Return [x, y] of the center of cell containing provided text 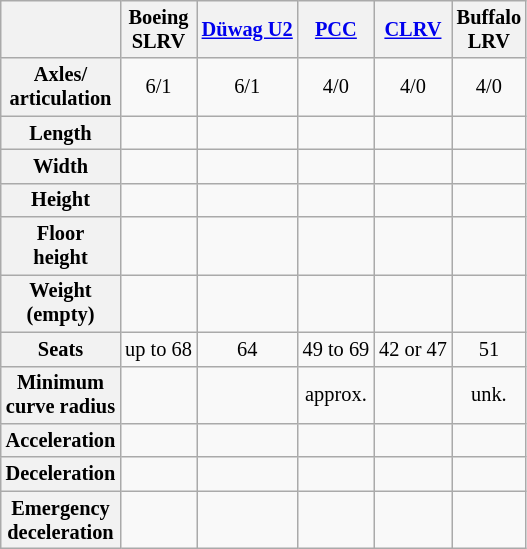
Deceleration [61, 474]
BuffaloLRV [489, 29]
approx. [336, 395]
49 to 69 [336, 349]
Seats [61, 349]
64 [248, 349]
PCC [336, 29]
42 or 47 [413, 349]
Düwag U2 [248, 29]
Floorheight [61, 246]
Minimumcurve radius [61, 395]
unk. [489, 395]
Acceleration [61, 440]
Emergencydeceleration [61, 520]
Length [61, 133]
Weight(empty) [61, 303]
Width [61, 166]
Height [61, 200]
51 [489, 349]
Axles/articulation [61, 87]
BoeingSLRV [158, 29]
CLRV [413, 29]
up to 68 [158, 349]
